For the text-containing cell, return its midpoint in [X, Y] coordinate format. 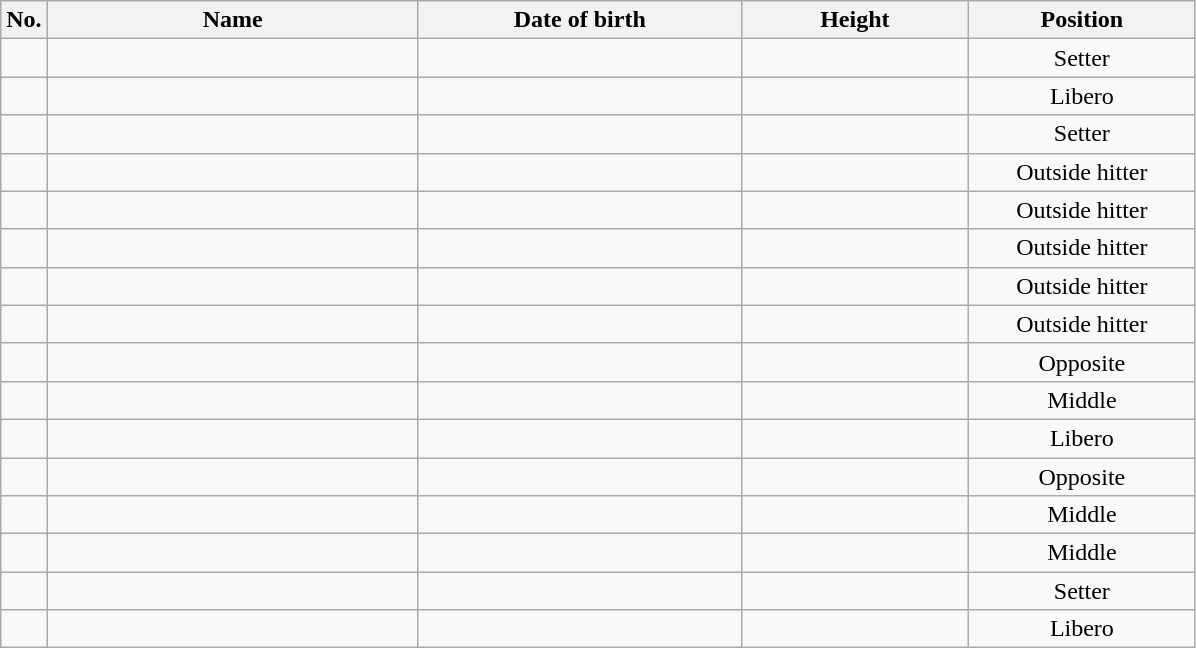
No. [24, 20]
Name [232, 20]
Date of birth [580, 20]
Position [1082, 20]
Height [854, 20]
